From the cell containing the given text, extract its center point as (x, y) coordinate. 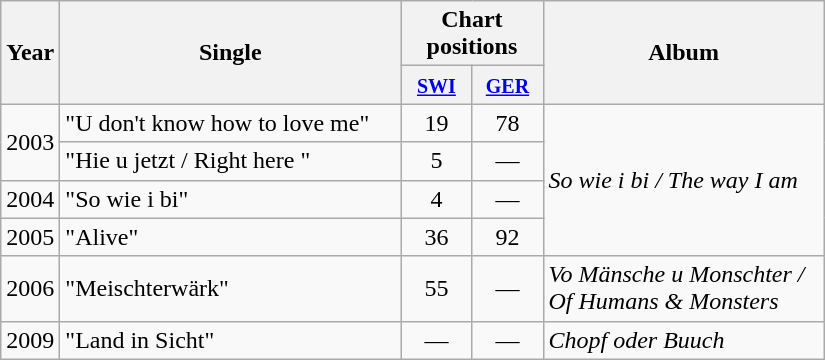
36 (436, 237)
2003 (30, 142)
5 (436, 161)
92 (508, 237)
78 (508, 123)
"Alive" (230, 237)
2009 (30, 340)
"U don't know how to love me" (230, 123)
Chart positions (472, 34)
SWI (436, 85)
Album (684, 52)
"So wie i bi" (230, 199)
Vo Mänsche u Monschter / Of Humans & Monsters (684, 288)
"Hie u jetzt / Right here " (230, 161)
19 (436, 123)
55 (436, 288)
2004 (30, 199)
Chopf oder Buuch (684, 340)
2006 (30, 288)
"Meischterwärk" (230, 288)
So wie i bi / The way I am (684, 180)
"Land in Sicht" (230, 340)
Single (230, 52)
GER (508, 85)
Year (30, 52)
4 (436, 199)
2005 (30, 237)
